Return [x, y] of the center of cell containing provided text 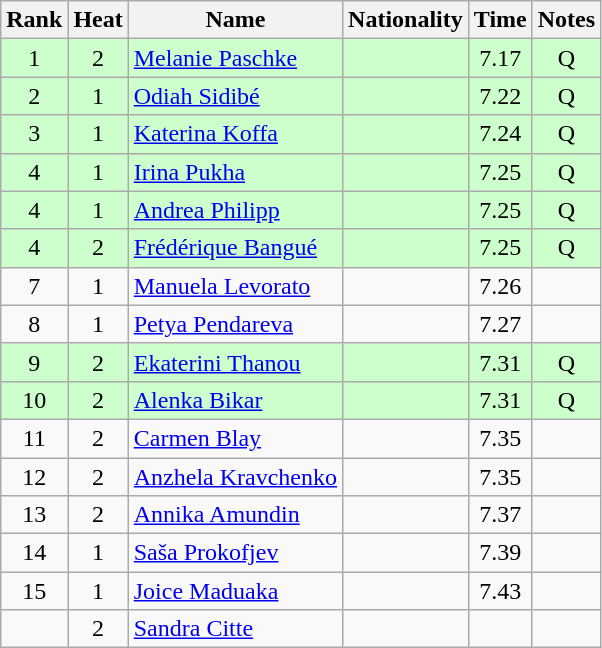
Saša Prokofjev [235, 553]
Sandra Citte [235, 629]
7.17 [500, 58]
Nationality [406, 20]
11 [34, 438]
Andrea Philipp [235, 210]
12 [34, 477]
Melanie Paschke [235, 58]
Notes [566, 20]
Petya Pendareva [235, 324]
Joice Maduaka [235, 591]
Frédérique Bangué [235, 248]
7 [34, 286]
13 [34, 515]
7.22 [500, 96]
Heat [98, 20]
Name [235, 20]
Carmen Blay [235, 438]
Ekaterini Thanou [235, 362]
7.43 [500, 591]
Rank [34, 20]
7.37 [500, 515]
Time [500, 20]
7.27 [500, 324]
7.26 [500, 286]
10 [34, 400]
8 [34, 324]
Irina Pukha [235, 172]
7.39 [500, 553]
Anzhela Kravchenko [235, 477]
15 [34, 591]
Annika Amundin [235, 515]
Manuela Levorato [235, 286]
9 [34, 362]
Katerina Koffa [235, 134]
3 [34, 134]
Alenka Bikar [235, 400]
Odiah Sidibé [235, 96]
7.24 [500, 134]
14 [34, 553]
